For the text-containing cell, return its midpoint in [x, y] coordinate format. 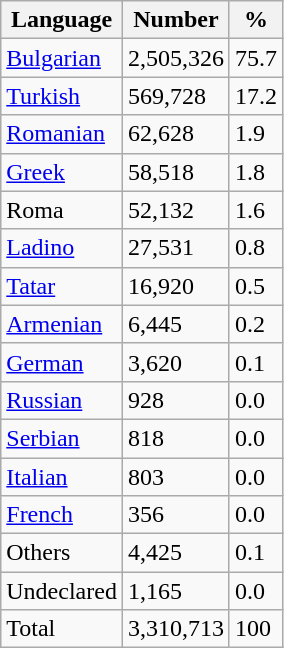
Russian [62, 400]
52,132 [176, 210]
1.6 [256, 210]
75.7 [256, 58]
803 [176, 477]
Total [62, 629]
German [62, 362]
356 [176, 515]
Serbian [62, 438]
2,505,326 [176, 58]
Romanian [62, 134]
French [62, 515]
16,920 [176, 286]
0.5 [256, 286]
0.2 [256, 324]
Armenian [62, 324]
Language [62, 20]
Roma [62, 210]
0.8 [256, 248]
1.8 [256, 172]
1,165 [176, 591]
17.2 [256, 96]
6,445 [176, 324]
Undeclared [62, 591]
3,620 [176, 362]
928 [176, 400]
Greek [62, 172]
818 [176, 438]
% [256, 20]
Bulgarian [62, 58]
62,628 [176, 134]
3,310,713 [176, 629]
Tatar [62, 286]
569,728 [176, 96]
Italian [62, 477]
100 [256, 629]
Ladino [62, 248]
58,518 [176, 172]
4,425 [176, 553]
Turkish [62, 96]
Number [176, 20]
27,531 [176, 248]
Others [62, 553]
1.9 [256, 134]
